For the text-containing cell, return its midpoint in [x, y] coordinate format. 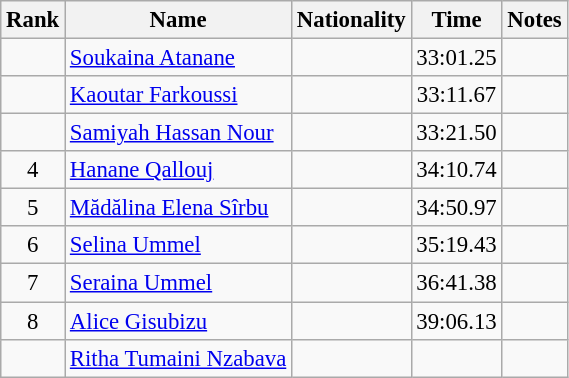
Name [178, 20]
Time [456, 20]
35:19.43 [456, 245]
Alice Gisubizu [178, 321]
Hanane Qallouj [178, 170]
4 [33, 170]
33:11.67 [456, 95]
33:21.50 [456, 133]
8 [33, 321]
Rank [33, 20]
Kaoutar Farkoussi [178, 95]
36:41.38 [456, 283]
Samiyah Hassan Nour [178, 133]
7 [33, 283]
Notes [534, 20]
Ritha Tumaini Nzabava [178, 358]
34:10.74 [456, 170]
Selina Ummel [178, 245]
6 [33, 245]
33:01.25 [456, 58]
Soukaina Atanane [178, 58]
39:06.13 [456, 321]
34:50.97 [456, 208]
Seraina Ummel [178, 283]
Nationality [352, 20]
Mădălina Elena Sîrbu [178, 208]
5 [33, 208]
